Detect which cell encompasses the target text, then output its [x, y] center coordinate. 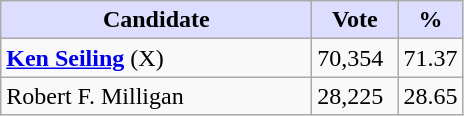
28.65 [430, 96]
% [430, 20]
71.37 [430, 58]
Candidate [156, 20]
28,225 [355, 96]
70,354 [355, 58]
Vote [355, 20]
Robert F. Milligan [156, 96]
Ken Seiling (X) [156, 58]
